From the cell containing the given text, extract its center point as (x, y) coordinate. 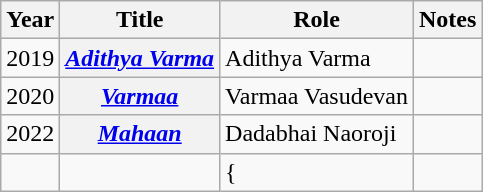
Dadabhai Naoroji (317, 134)
Year (30, 20)
{ (317, 172)
2019 (30, 58)
Mahaan (140, 134)
Varmaa (140, 96)
2022 (30, 134)
2020 (30, 96)
Role (317, 20)
Varmaa Vasudevan (317, 96)
Notes (447, 20)
Title (140, 20)
